Return (X, Y) of the center of cell containing provided text 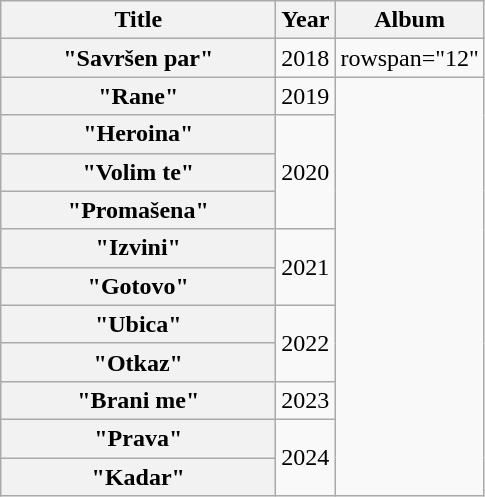
"Otkaz" (138, 362)
"Ubica" (138, 324)
2023 (306, 400)
Album (410, 20)
"Izvini" (138, 248)
rowspan="12" (410, 58)
"Promašena" (138, 210)
"Prava" (138, 438)
"Volim te" (138, 172)
"Heroina" (138, 134)
2022 (306, 343)
"Kadar" (138, 477)
"Brani me" (138, 400)
"Gotovo" (138, 286)
2018 (306, 58)
2024 (306, 457)
Title (138, 20)
2020 (306, 172)
2019 (306, 96)
"Savršen par" (138, 58)
"Rane" (138, 96)
2021 (306, 267)
Year (306, 20)
